Capture the cell that displays the provided text and extract its [x, y] central coordinate. 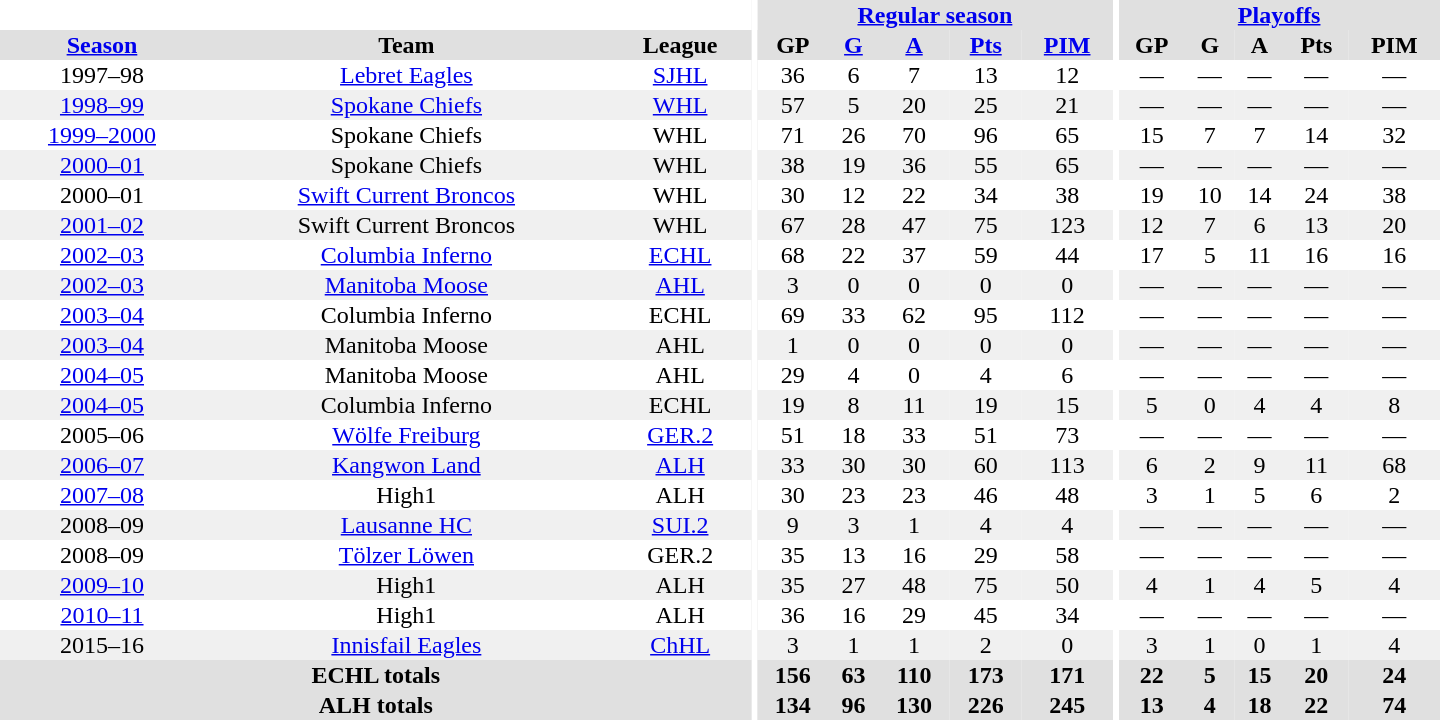
156 [793, 675]
134 [793, 705]
69 [793, 315]
63 [854, 675]
226 [986, 705]
2005–06 [102, 435]
59 [986, 255]
21 [1068, 105]
71 [793, 135]
45 [986, 615]
70 [914, 135]
32 [1394, 135]
17 [1152, 255]
Lausanne HC [406, 525]
Kangwon Land [406, 465]
95 [986, 315]
44 [1068, 255]
Tölzer Löwen [406, 555]
50 [1068, 585]
ChHL [680, 645]
26 [854, 135]
Team [406, 45]
55 [986, 165]
62 [914, 315]
2015–16 [102, 645]
Lebret Eagles [406, 75]
2001–02 [102, 225]
73 [1068, 435]
2007–08 [102, 495]
Wölfe Freiburg [406, 435]
25 [986, 105]
46 [986, 495]
37 [914, 255]
123 [1068, 225]
2010–11 [102, 615]
113 [1068, 465]
2006–07 [102, 465]
10 [1210, 195]
1998–99 [102, 105]
Regular season [935, 15]
58 [1068, 555]
47 [914, 225]
ECHL totals [376, 675]
SJHL [680, 75]
2009–10 [102, 585]
110 [914, 675]
1997–98 [102, 75]
57 [793, 105]
1999–2000 [102, 135]
27 [854, 585]
28 [854, 225]
171 [1068, 675]
74 [1394, 705]
130 [914, 705]
ALH totals [376, 705]
Season [102, 45]
67 [793, 225]
173 [986, 675]
60 [986, 465]
SUI.2 [680, 525]
Playoffs [1279, 15]
Innisfail Eagles [406, 645]
245 [1068, 705]
112 [1068, 315]
League [680, 45]
